For the text-containing cell, return its midpoint in (x, y) coordinate format. 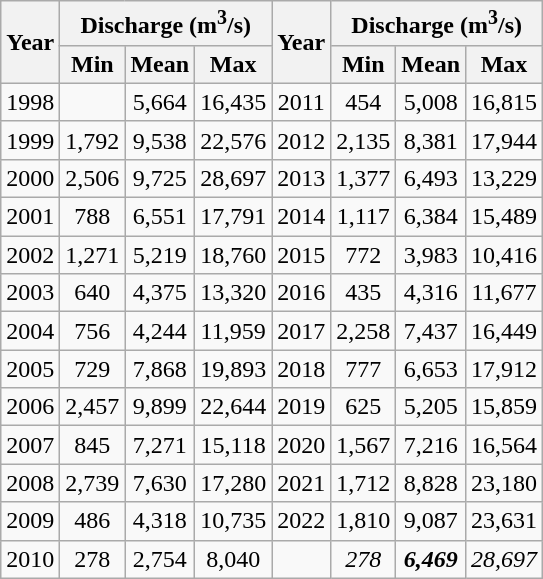
8,040 (234, 559)
1999 (30, 140)
9,725 (160, 178)
4,316 (431, 293)
2022 (302, 521)
1,117 (364, 217)
17,791 (234, 217)
2007 (30, 445)
777 (364, 369)
9,899 (160, 407)
17,912 (504, 369)
2,754 (160, 559)
16,815 (504, 102)
640 (92, 293)
2,506 (92, 178)
1998 (30, 102)
10,416 (504, 255)
2003 (30, 293)
788 (92, 217)
7,630 (160, 483)
756 (92, 331)
2,135 (364, 140)
1,567 (364, 445)
18,760 (234, 255)
845 (92, 445)
6,653 (431, 369)
486 (92, 521)
4,318 (160, 521)
6,551 (160, 217)
7,437 (431, 331)
15,489 (504, 217)
2005 (30, 369)
16,564 (504, 445)
2015 (302, 255)
772 (364, 255)
13,320 (234, 293)
435 (364, 293)
6,469 (431, 559)
1,271 (92, 255)
5,664 (160, 102)
16,449 (504, 331)
7,271 (160, 445)
23,631 (504, 521)
8,381 (431, 140)
10,735 (234, 521)
729 (92, 369)
2021 (302, 483)
2009 (30, 521)
5,219 (160, 255)
17,944 (504, 140)
2013 (302, 178)
2019 (302, 407)
2020 (302, 445)
625 (364, 407)
2016 (302, 293)
9,087 (431, 521)
2012 (302, 140)
17,280 (234, 483)
22,644 (234, 407)
2000 (30, 178)
7,216 (431, 445)
8,828 (431, 483)
15,118 (234, 445)
3,983 (431, 255)
2,739 (92, 483)
4,375 (160, 293)
5,205 (431, 407)
2001 (30, 217)
19,893 (234, 369)
2006 (30, 407)
2011 (302, 102)
6,493 (431, 178)
13,229 (504, 178)
1,377 (364, 178)
5,008 (431, 102)
1,810 (364, 521)
9,538 (160, 140)
2010 (30, 559)
4,244 (160, 331)
1,792 (92, 140)
15,859 (504, 407)
11,677 (504, 293)
2,457 (92, 407)
2018 (302, 369)
2014 (302, 217)
16,435 (234, 102)
2008 (30, 483)
454 (364, 102)
1,712 (364, 483)
11,959 (234, 331)
22,576 (234, 140)
6,384 (431, 217)
2,258 (364, 331)
2002 (30, 255)
2004 (30, 331)
2017 (302, 331)
23,180 (504, 483)
7,868 (160, 369)
